For the text-containing cell, return its midpoint in [x, y] coordinate format. 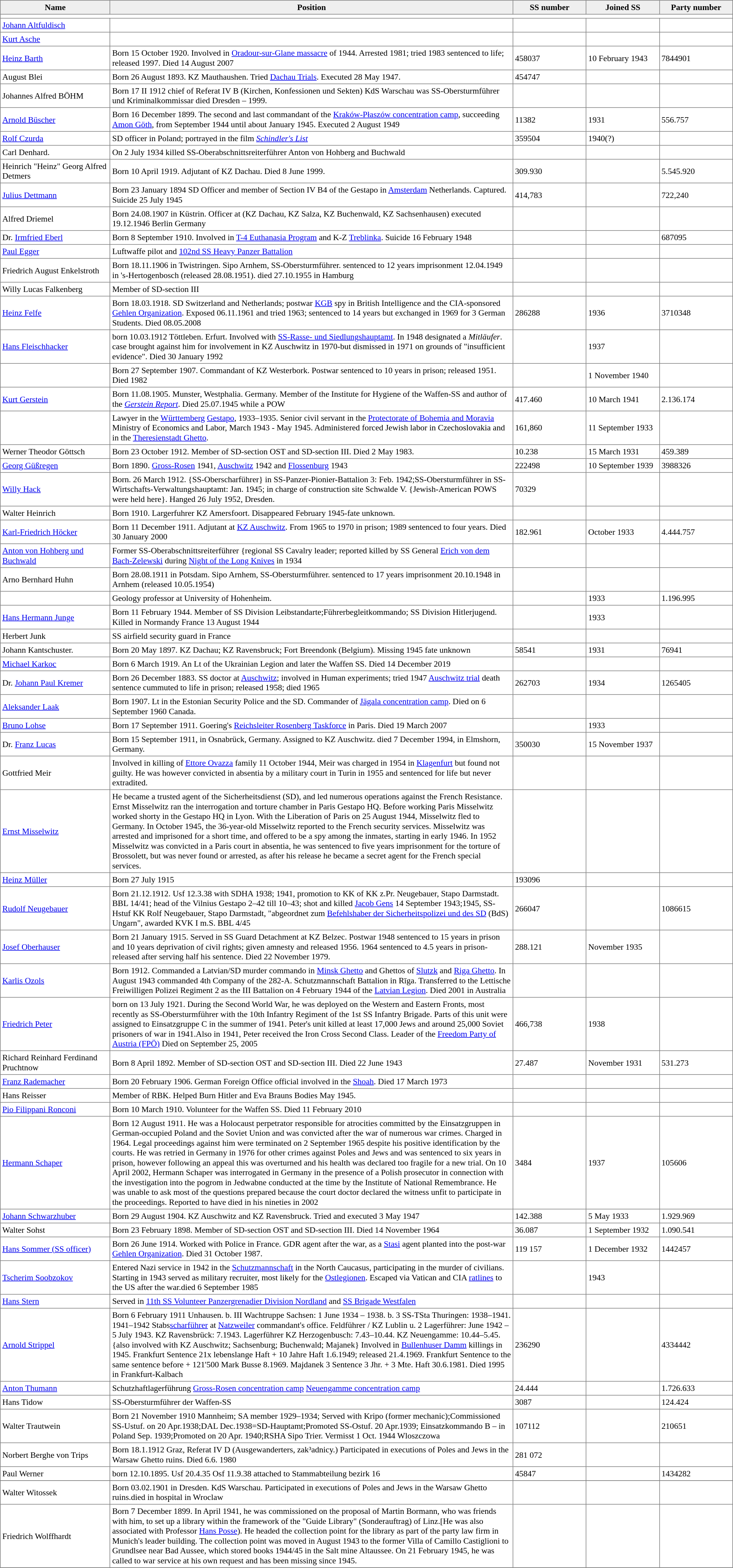
454747 [550, 77]
1265405 [696, 683]
Geology professor at University of Hohenheim. [312, 598]
7844901 [696, 58]
Heinz Barth [55, 58]
Member of RBK. Helped Burn Hitler and Eva Brauns Bodies May 1945. [312, 1095]
Born 10 April 1919. Adjutant of KZ Dachau. Died 8 June 1999. [312, 171]
359504 [550, 138]
15 March 1931 [622, 452]
722,240 [696, 195]
Served in 11th SS Volunteer Panzergrenadier Division Nordland and SS Brigade Westfalen [312, 1301]
70329 [550, 490]
105606 [696, 1163]
Born 23 February 1898. Member of SD-section OST and SD-section III. Died 14 November 1964 [312, 1230]
Arnold Strippel [55, 1345]
Born 28.08.1911 in Potsdam. Sipo Arnhem, SS-Obersturmführer. sentenced to 17 years imprisonment 20.10.1948 in Arnhem (released 10.05.1954) [312, 580]
Born 24.08.1907 in Küstrin. Officer at (KZ Dachau, KZ Salza, KZ Buchenwald, KZ Sachsenhausen) executed 19.12.1946 Berlin Germany [312, 219]
Born 20 May 1897. KZ Dachau; KZ Ravensbruck; Fort Breendonk (Belgium). Missing 1945 fate unknown [312, 650]
142.388 [550, 1216]
Rolf Czurda [55, 138]
Carl Denhard. [55, 152]
266047 [550, 908]
10.238 [550, 452]
Johann Altfuldisch [55, 25]
Friedrich Wolffhardt [55, 1536]
193096 [550, 880]
Alfred Driemel [55, 219]
531.273 [696, 1063]
Werner Theodor Göttsch [55, 452]
Herbert Junk [55, 636]
Born 27 July 1915 [312, 880]
Willy Hack [55, 490]
10 March 1941 [622, 399]
1934 [622, 683]
Born 6 March 1919. An Lt of the Ukrainian Legion and later the Waffen SS. Died 14 December 2019 [312, 664]
Born 23 January 1894 SD Officer and member of Section IV B4 of the Gestapo in Amsterdam Netherlands. Captured. Suicide 25 July 1945 [312, 195]
Rudolf Neugebauer [55, 908]
Friedrich Peter [55, 1024]
Party number [696, 7]
Walter Sohst [55, 1230]
27.487 [550, 1063]
Schutzhaftlagerführung Gross-Rosen concentration camp Neuengamme concentration camp [312, 1388]
Karlis Ozols [55, 981]
Johann Kantschuster. [55, 650]
Born 11 December 1911. Adjutant at KZ Auschwitz. From 1965 to 1970 in prison; 1989 sentenced to four years. Died 30 January 2000 [312, 532]
5.545.920 [696, 171]
October 1933 [622, 532]
Born 1907. Lt in the Estonian Security Police and the SD. Commander of Jägala concentration camp. Died on 6 September 1960 Canada. [312, 706]
1086615 [696, 908]
Born 03.02.1901 in Dresden. KdS Warschau. Participated in executions of Poles and Jews in the Warsaw Ghetto ruins.died in hospital in Wroclaw [312, 1493]
August Blei [55, 77]
November 1931 [622, 1063]
45847 [550, 1474]
Pio Filippani Ronconi [55, 1109]
Born 1910. Largerfuhrer KZ Amersfoort. Disappeared February 1945-fate unknown. [312, 513]
1940(?) [622, 138]
2.136.174 [696, 399]
Dr. Irmfried Eberl [55, 237]
Karl-Friedrich Höcker [55, 532]
SS-Obersturmführer der Waffen-SS [312, 1402]
November 1935 [622, 947]
Kurt Gerstein [55, 399]
24.444 [550, 1388]
Born 8 April 1892. Member of SD-section OST and SD-section III. Died 22 June 1943 [312, 1063]
11382 [550, 119]
Born 15 September 1911, in Osnabrück, Germany. Assigned to KZ Auschwitz. died 7 December 1994, in Elmshorn, Germany. [312, 744]
Georg Güßregen [55, 466]
Born 26 August 1893. KZ Mauthaushen. Tried Dachau Trials. Executed 28 May 1947. [312, 77]
458037 [550, 58]
Born 15 October 1920. Involved in Oradour-sur-Glane massacre of 1944. Arrested 1981; tried 1983 sentenced to life; released 1997. Died 14 August 2007 [312, 58]
3087 [550, 1402]
3710348 [696, 313]
3484 [550, 1163]
Hans Stern [55, 1301]
236290 [550, 1345]
417.460 [550, 399]
210651 [696, 1426]
Willy Lucas Falkenberg [55, 289]
459.389 [696, 452]
288.121 [550, 947]
76941 [696, 650]
Dr. Franz Lucas [55, 744]
58541 [550, 650]
309.930 [550, 171]
SD officer in Poland; portrayed in the film Schindler's List [312, 138]
15 November 1937 [622, 744]
Richard Reinhard Ferdinand Pruchtnow [55, 1063]
1434282 [696, 1474]
1938 [622, 1024]
36.087 [550, 1230]
Walter Heinrich [55, 513]
Arnold Büscher [55, 119]
Born 27 September 1907. Commandant of KZ Westerbork. Postwar sentenced to 10 years in prison; released 1951. Died 1982 [312, 375]
Ernst Misselwitz [55, 831]
161,860 [550, 428]
3988326 [696, 466]
Johann Schwarzhuber [55, 1216]
Friedrich August Enkelstroth [55, 270]
Dr. Johann Paul Kremer [55, 683]
1.196.995 [696, 598]
4334442 [696, 1345]
Born 29 August 1904. KZ Auschwitz and KZ Ravensbruck. Tried and executed 3 May 1947 [312, 1216]
4.444.757 [696, 532]
Heinrich "Heinz" Georg Alfred Detmers [55, 171]
1.090.541 [696, 1230]
born 12.10.1895. Usf 20.4.35 Osf 11.9.38 attached to Stammabteilung bezirk 16 [312, 1474]
222498 [550, 466]
1.929.969 [696, 1216]
Hans Hermann Junge [55, 617]
Born 20 February 1906. German Foreign Office official involved in the Shoah. Died 17 March 1973 [312, 1082]
1 December 1932 [622, 1249]
Aleksander Laak [55, 706]
Bruno Lohse [55, 725]
1.726.633 [696, 1388]
Born 11 February 1944. Member of SS Division Leibstandarte;Führerbegleitkommando; SS Division Hitlerjugend. Killed in Normandy France 13 August 1944 [312, 617]
Born 23 October 1912. Member of SD-section OST and SD-section III. Died 2 May 1983. [312, 452]
Anton Thumann [55, 1388]
1442457 [696, 1249]
124.424 [696, 1402]
Arno Bernhard Huhn [55, 580]
Tscherim Soobzokov [55, 1278]
466,738 [550, 1024]
Luftwaffe pilot and 102nd SS Heavy Panzer Battalion [312, 251]
1943 [622, 1278]
Julius Dettmann [55, 195]
107112 [550, 1426]
286288 [550, 313]
262703 [550, 683]
Hans Sommer (SS officer) [55, 1249]
Hermann Schaper [55, 1163]
Born 10 March 1910. Volunteer for the Waffen SS. Died 11 February 2010 [312, 1109]
Gottfried Meir [55, 773]
556.757 [696, 119]
Born 17 September 1911. Goering's Reichsleiter Rosenberg Taskforce in Paris. Died 19 March 2007 [312, 725]
10 February 1943 [622, 58]
182.961 [550, 532]
Anton von Hohberg und Buchwald [55, 556]
Hans Fleischhacker [55, 346]
Name [55, 7]
Hans Reisser [55, 1095]
Kurt Asche [55, 39]
10 September 1939 [622, 466]
Heinz Felfe [55, 313]
119 157 [550, 1249]
350030 [550, 744]
SS airfield security guard in France [312, 636]
1936 [622, 313]
414,783 [550, 195]
Johannes Alfred BÖHM [55, 96]
Born 8 September 1910. Involved in T-4 Euthanasia Program and K-Z Treblinka. Suicide 16 February 1948 [312, 237]
1 September 1932 [622, 1230]
Walter Witossek [55, 1493]
281 072 [550, 1455]
Walter Trautwein [55, 1426]
Norbert Berghe von Trips [55, 1455]
Position [312, 7]
Josef Oberhauser [55, 947]
5 May 1933 [622, 1216]
Paul Egger [55, 251]
Hans Tidow [55, 1402]
Michael Karkoc [55, 664]
On 2 July 1934 killed SS-Oberabschnittsreiterführer Anton von Hohberg and Buchwald [312, 152]
Franz Rademacher [55, 1082]
Born 1890. Gross-Rosen 1941, Auschwitz 1942 and Flossenburg 1943 [312, 466]
1 November 1940 [622, 375]
687095 [696, 237]
SS number [550, 7]
Joined SS [622, 7]
Heinz Müller [55, 880]
Member of SD-section III [312, 289]
11 September 1933 [622, 428]
Paul Werner [55, 1474]
